Determine the (X, Y) coordinate at the center of the cell enclosing the given text.  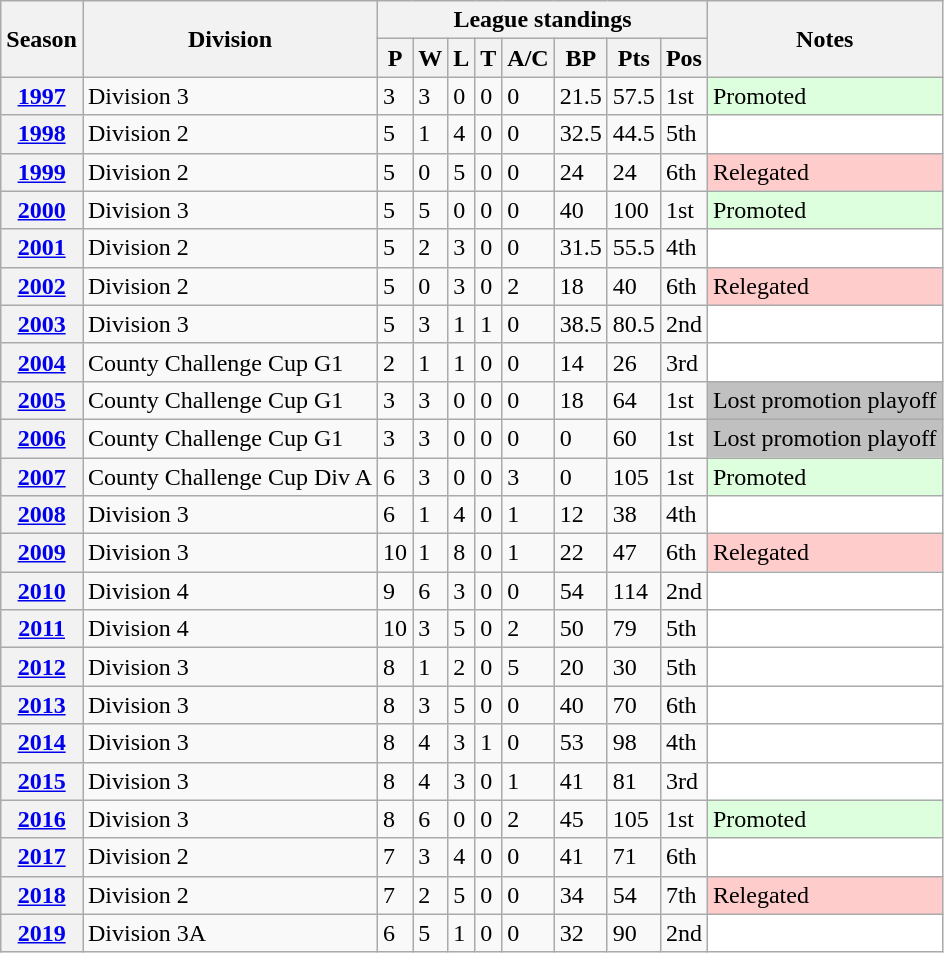
2012 (42, 667)
2008 (42, 515)
Pos (684, 58)
7th (684, 895)
50 (580, 629)
53 (580, 743)
2011 (42, 629)
2000 (42, 210)
1999 (42, 172)
Division (230, 39)
71 (634, 857)
2015 (42, 781)
60 (634, 438)
Season (42, 39)
Notes (824, 39)
2004 (42, 362)
2017 (42, 857)
64 (634, 400)
County Challenge Cup Div A (230, 477)
30 (634, 667)
32 (580, 933)
2001 (42, 248)
Division 3A (230, 933)
L (462, 58)
26 (634, 362)
2003 (42, 324)
2013 (42, 705)
14 (580, 362)
2006 (42, 438)
57.5 (634, 96)
2009 (42, 553)
79 (634, 629)
2007 (42, 477)
2014 (42, 743)
38 (634, 515)
31.5 (580, 248)
32.5 (580, 134)
1997 (42, 96)
34 (580, 895)
P (396, 58)
45 (580, 819)
Pts (634, 58)
114 (634, 591)
BP (580, 58)
38.5 (580, 324)
2019 (42, 933)
22 (580, 553)
A/C (528, 58)
44.5 (634, 134)
90 (634, 933)
T (488, 58)
1998 (42, 134)
80.5 (634, 324)
98 (634, 743)
League standings (543, 20)
47 (634, 553)
2010 (42, 591)
9 (396, 591)
100 (634, 210)
12 (580, 515)
2018 (42, 895)
21.5 (580, 96)
W (430, 58)
20 (580, 667)
70 (634, 705)
2016 (42, 819)
55.5 (634, 248)
2002 (42, 286)
2005 (42, 400)
81 (634, 781)
